Output the (x, y) coordinate of the center of the cell containing the given text.  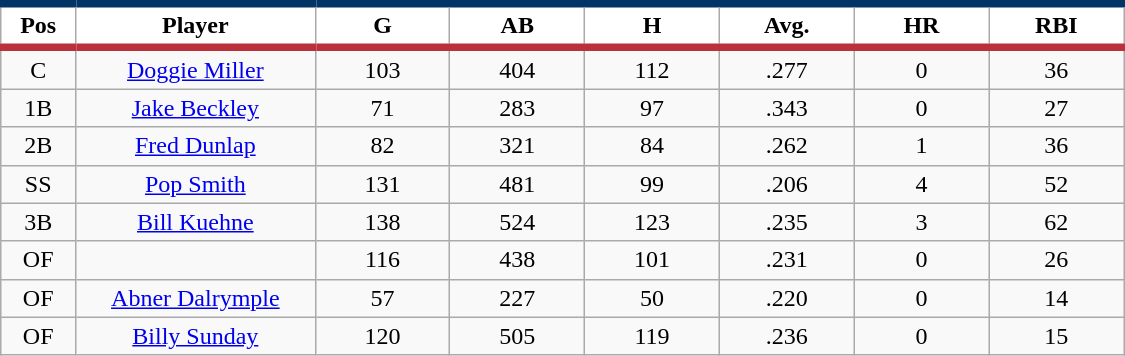
3B (38, 222)
.235 (786, 222)
RBI (1056, 26)
62 (1056, 222)
14 (1056, 298)
Abner Dalrymple (196, 298)
.262 (786, 146)
97 (652, 108)
82 (382, 146)
123 (652, 222)
1 (922, 146)
Avg. (786, 26)
438 (518, 260)
71 (382, 108)
Bill Kuehne (196, 222)
227 (518, 298)
AB (518, 26)
27 (1056, 108)
Player (196, 26)
131 (382, 184)
505 (518, 336)
15 (1056, 336)
84 (652, 146)
H (652, 26)
Pos (38, 26)
Doggie Miller (196, 68)
26 (1056, 260)
1B (38, 108)
.206 (786, 184)
G (382, 26)
Billy Sunday (196, 336)
119 (652, 336)
103 (382, 68)
.277 (786, 68)
99 (652, 184)
524 (518, 222)
Jake Beckley (196, 108)
C (38, 68)
138 (382, 222)
.343 (786, 108)
112 (652, 68)
3 (922, 222)
404 (518, 68)
120 (382, 336)
.236 (786, 336)
283 (518, 108)
Pop Smith (196, 184)
57 (382, 298)
2B (38, 146)
SS (38, 184)
4 (922, 184)
52 (1056, 184)
50 (652, 298)
.231 (786, 260)
.220 (786, 298)
Fred Dunlap (196, 146)
101 (652, 260)
481 (518, 184)
116 (382, 260)
HR (922, 26)
321 (518, 146)
